Detect which cell encompasses the target text, then output its [X, Y] center coordinate. 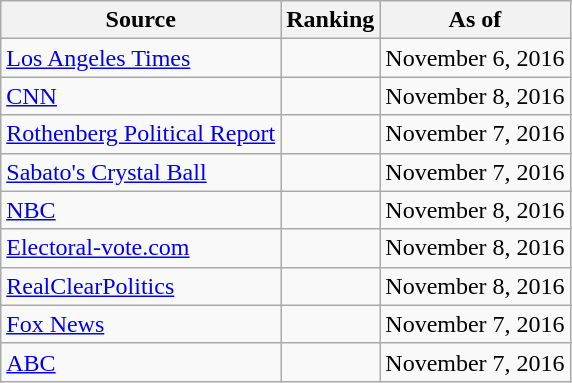
NBC [141, 210]
As of [475, 20]
ABC [141, 362]
RealClearPolitics [141, 286]
Electoral-vote.com [141, 248]
Sabato's Crystal Ball [141, 172]
CNN [141, 96]
Fox News [141, 324]
Source [141, 20]
Los Angeles Times [141, 58]
Rothenberg Political Report [141, 134]
Ranking [330, 20]
November 6, 2016 [475, 58]
